Return the (X, Y) coordinate for the center point of the cell that contains the specified text.  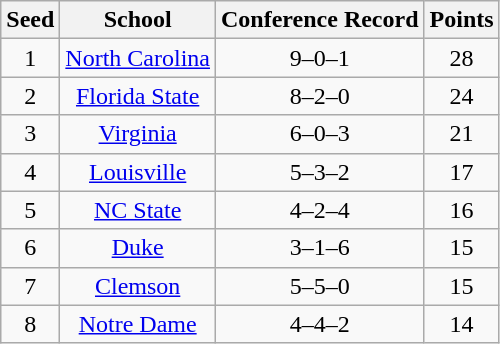
School (138, 20)
Duke (138, 248)
6–0–3 (320, 134)
Conference Record (320, 20)
3 (30, 134)
Notre Dame (138, 324)
5–3–2 (320, 172)
NC State (138, 210)
4–4–2 (320, 324)
7 (30, 286)
3–1–6 (320, 248)
Clemson (138, 286)
Points (462, 20)
4 (30, 172)
24 (462, 96)
16 (462, 210)
14 (462, 324)
North Carolina (138, 58)
Florida State (138, 96)
6 (30, 248)
8–2–0 (320, 96)
5 (30, 210)
8 (30, 324)
28 (462, 58)
Seed (30, 20)
21 (462, 134)
17 (462, 172)
4–2–4 (320, 210)
Louisville (138, 172)
Virginia (138, 134)
9–0–1 (320, 58)
1 (30, 58)
2 (30, 96)
5–5–0 (320, 286)
